Pinpoint the cell where the given text exists, returning its (x, y) midpoint coordinate. 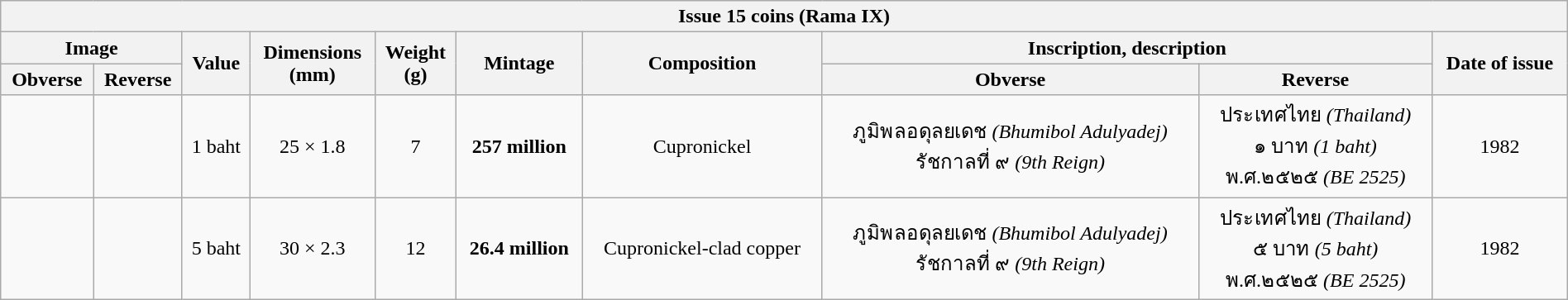
12 (415, 248)
30 × 2.3 (313, 248)
Cupronickel-clad copper (702, 248)
26.4 million (519, 248)
Cupronickel (702, 146)
5 baht (216, 248)
25 × 1.8 (313, 146)
257 million (519, 146)
Composition (702, 64)
ประเทศไทย (Thailand)๑ บาท (1 baht)พ.ศ.๒๕๒๕ (BE 2525) (1315, 146)
Weight(g) (415, 64)
Inscription, description (1127, 48)
ประเทศไทย (Thailand)๕ บาท (5 baht)พ.ศ.๒๕๒๕ (BE 2525) (1315, 248)
7 (415, 146)
Date of issue (1500, 64)
1 baht (216, 146)
Mintage (519, 64)
Issue 15 coins (Rama IX) (784, 17)
Dimensions(mm) (313, 64)
Value (216, 64)
Image (92, 48)
